Determine the [x, y] coordinate at the center of the cell enclosing the given text.  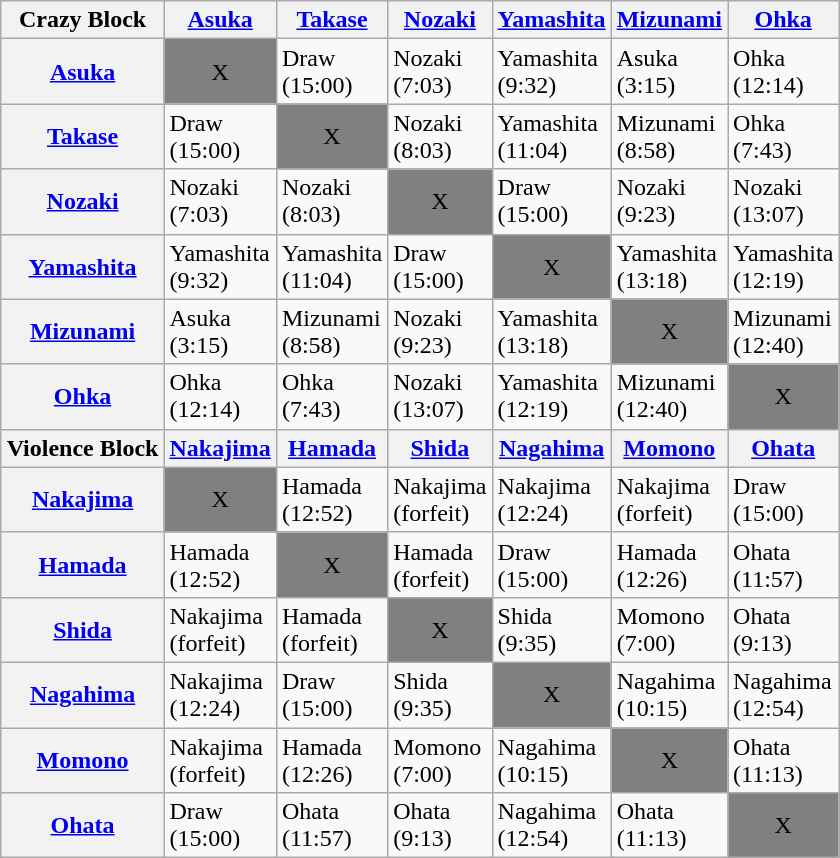
Crazy Block [82, 20]
Violence Block [82, 448]
